Search for the cell housing the specified text and yield its [X, Y] center coordinate. 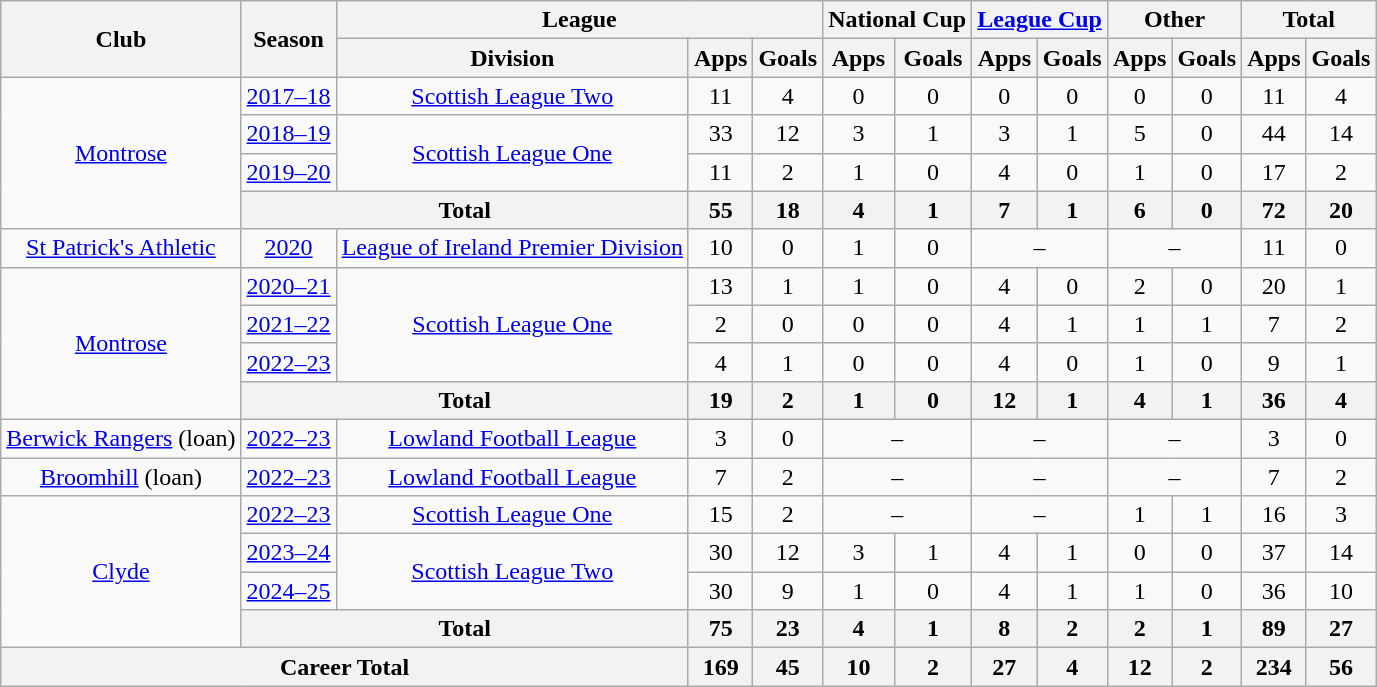
8 [1004, 629]
23 [788, 629]
2017–18 [288, 96]
55 [720, 210]
2023–24 [288, 553]
5 [1139, 134]
234 [1274, 667]
18 [788, 210]
2021–22 [288, 324]
37 [1274, 553]
2018–19 [288, 134]
56 [1341, 667]
16 [1274, 515]
44 [1274, 134]
2020 [288, 248]
15 [720, 515]
Clyde [121, 572]
75 [720, 629]
Broomhill (loan) [121, 477]
Berwick Rangers (loan) [121, 438]
72 [1274, 210]
St Patrick's Athletic [121, 248]
League Cup [1040, 20]
89 [1274, 629]
League [579, 20]
Club [121, 39]
2020–21 [288, 286]
19 [720, 400]
Other [1174, 20]
Division [512, 58]
League of Ireland Premier Division [512, 248]
2019–20 [288, 172]
17 [1274, 172]
6 [1139, 210]
National Cup [898, 20]
Career Total [345, 667]
45 [788, 667]
13 [720, 286]
2024–25 [288, 591]
Season [288, 39]
33 [720, 134]
169 [720, 667]
